Scan for the cell matching the given text and deliver its (X, Y) coordinate at center. 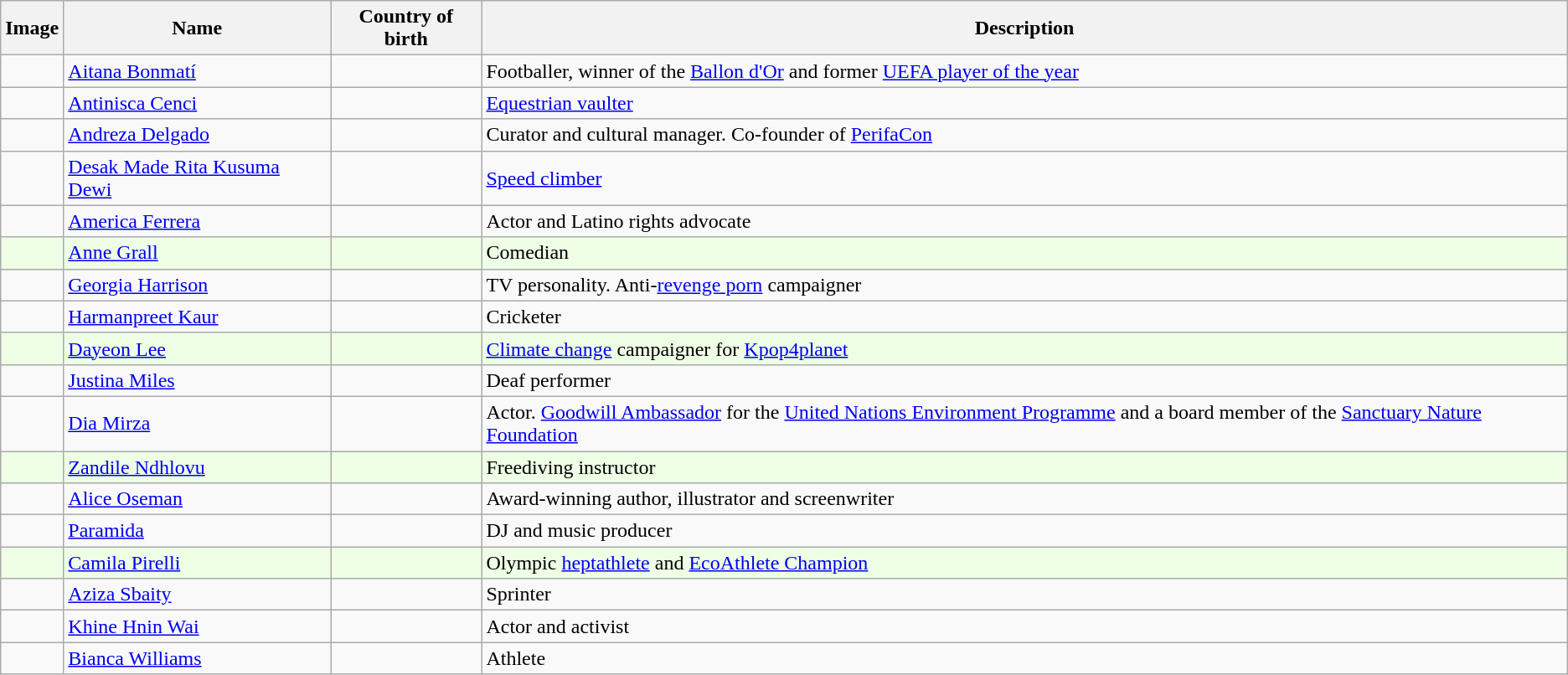
Antinisca Cenci (198, 103)
Anne Grall (198, 253)
Award-winning author, illustrator and screenwriter (1024, 499)
Speed climber (1024, 178)
Aziza Sbaity (198, 595)
Actor and activist (1024, 626)
Sprinter (1024, 595)
Zandile Ndhlovu (198, 466)
Bianca Williams (198, 658)
Freediving instructor (1024, 466)
Cricketer (1024, 317)
Footballer, winner of the Ballon d'Or and former UEFA player of the year (1024, 71)
Camila Pirelli (198, 563)
Curator and cultural manager. Co-founder of PerifaCon (1024, 135)
Athlete (1024, 658)
Alice Oseman (198, 499)
Dia Mirza (198, 424)
DJ and music producer (1024, 531)
Olympic heptathlete and EcoAthlete Champion (1024, 563)
Equestrian vaulter (1024, 103)
America Ferrera (198, 221)
Deaf performer (1024, 380)
Georgia Harrison (198, 285)
Dayeon Lee (198, 348)
Aitana Bonmatí (198, 71)
Andreza Delgado (198, 135)
Actor. Goodwill Ambassador for the United Nations Environment Programme and a board member of the Sanctuary Nature Foundation (1024, 424)
Climate change campaigner for Kpop4planet (1024, 348)
Actor and Latino rights advocate (1024, 221)
Desak Made Rita Kusuma Dewi (198, 178)
Country of birth (406, 28)
Justina Miles (198, 380)
Name (198, 28)
Khine Hnin Wai (198, 626)
TV personality. Anti-revenge porn campaigner (1024, 285)
Image (32, 28)
Description (1024, 28)
Paramida (198, 531)
Comedian (1024, 253)
Harmanpreet Kaur (198, 317)
